Determine the (x, y) coordinate at the center of the cell enclosing the given text.  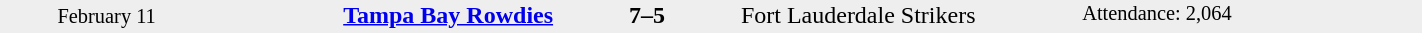
February 11 (106, 16)
Attendance: 2,064 (1252, 16)
7–5 (648, 15)
Tampa Bay Rowdies (384, 15)
Fort Lauderdale Strikers (910, 15)
